For the text-containing cell, return its midpoint in (x, y) coordinate format. 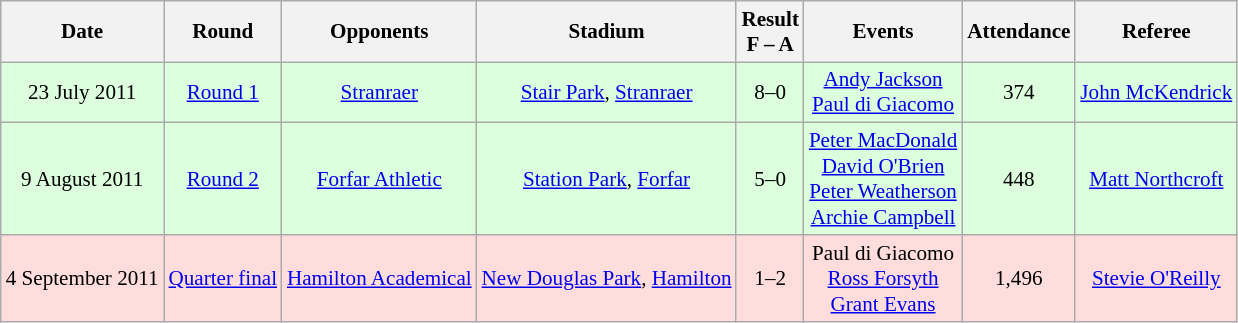
Stair Park, Stranraer (607, 92)
8–0 (770, 92)
Round 1 (223, 92)
374 (1018, 92)
Round (223, 32)
New Douglas Park, Hamilton (607, 278)
5–0 (770, 179)
Paul di Giacomo Ross Forsyth Grant Evans (883, 278)
448 (1018, 179)
Peter MacDonald David O'Brien Peter Weatherson Archie Campbell (883, 179)
Opponents (380, 32)
Forfar Athletic (380, 179)
Attendance (1018, 32)
9 August 2011 (82, 179)
Date (82, 32)
Matt Northcroft (1156, 179)
Events (883, 32)
Stranraer (380, 92)
1,496 (1018, 278)
Round 2 (223, 179)
Stevie O'Reilly (1156, 278)
Station Park, Forfar (607, 179)
1–2 (770, 278)
Hamilton Academical (380, 278)
Andy Jackson Paul di Giacomo (883, 92)
23 July 2011 (82, 92)
Quarter final (223, 278)
4 September 2011 (82, 278)
Referee (1156, 32)
Stadium (607, 32)
John McKendrick (1156, 92)
Result F – A (770, 32)
